Search for the cell housing the specified text and yield its (x, y) center coordinate. 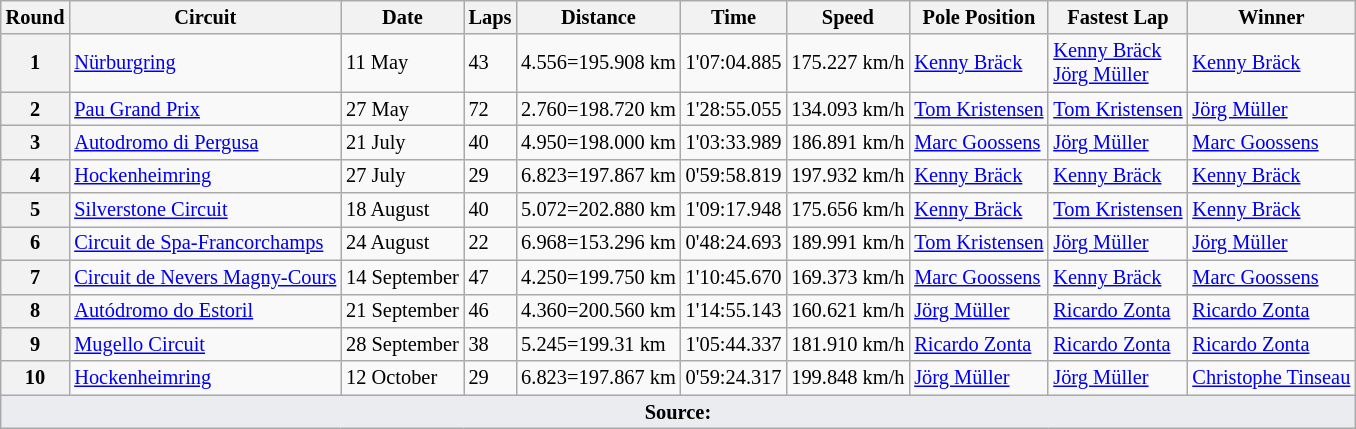
1'03:33.989 (734, 142)
189.991 km/h (848, 243)
Fastest Lap (1118, 17)
5.072=202.880 km (598, 210)
22 (490, 243)
0'48:24.693 (734, 243)
Autodromo di Pergusa (205, 142)
Time (734, 17)
Pau Grand Prix (205, 109)
Silverstone Circuit (205, 210)
21 September (402, 311)
Winner (1271, 17)
1'14:55.143 (734, 311)
6.968=153.296 km (598, 243)
3 (36, 142)
4.950=198.000 km (598, 142)
0'59:58.819 (734, 176)
6 (36, 243)
181.910 km/h (848, 344)
Circuit de Spa-Francorchamps (205, 243)
1'05:44.337 (734, 344)
10 (36, 378)
Source: (678, 412)
27 July (402, 176)
Christophe Tinseau (1271, 378)
160.621 km/h (848, 311)
5 (36, 210)
199.848 km/h (848, 378)
2.760=198.720 km (598, 109)
1'28:55.055 (734, 109)
12 October (402, 378)
24 August (402, 243)
5.245=199.31 km (598, 344)
Mugello Circuit (205, 344)
4 (36, 176)
Nürburgring (205, 63)
38 (490, 344)
Circuit de Nevers Magny-Cours (205, 277)
11 May (402, 63)
169.373 km/h (848, 277)
Speed (848, 17)
175.656 km/h (848, 210)
1 (36, 63)
18 August (402, 210)
Distance (598, 17)
134.093 km/h (848, 109)
1'07:04.885 (734, 63)
43 (490, 63)
Laps (490, 17)
Round (36, 17)
186.891 km/h (848, 142)
28 September (402, 344)
9 (36, 344)
0'59:24.317 (734, 378)
Circuit (205, 17)
2 (36, 109)
Date (402, 17)
175.227 km/h (848, 63)
47 (490, 277)
4.250=199.750 km (598, 277)
Pole Position (978, 17)
21 July (402, 142)
46 (490, 311)
197.932 km/h (848, 176)
4.360=200.560 km (598, 311)
72 (490, 109)
1'09:17.948 (734, 210)
27 May (402, 109)
8 (36, 311)
7 (36, 277)
1'10:45.670 (734, 277)
Kenny Bräck Jörg Müller (1118, 63)
4.556=195.908 km (598, 63)
14 September (402, 277)
Autódromo do Estoril (205, 311)
